Pinpoint the cell where the given text exists, returning its [x, y] midpoint coordinate. 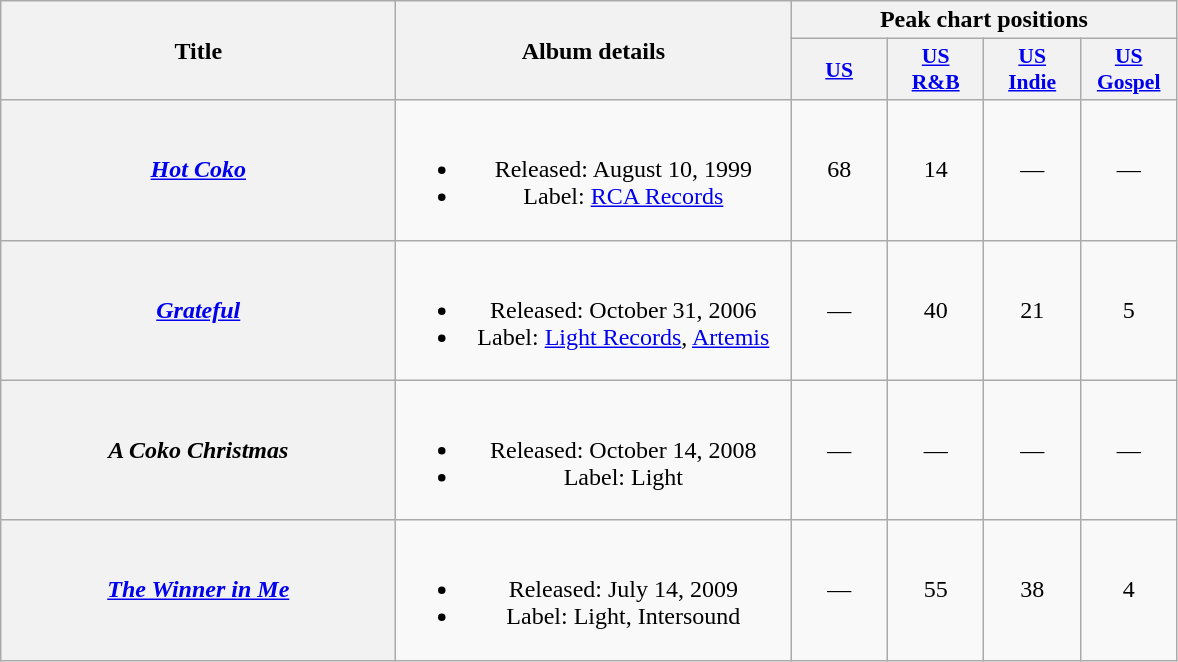
38 [1032, 590]
Released: October 14, 2008Label: Light [594, 450]
US [840, 70]
Hot Coko [198, 170]
USIndie [1032, 70]
55 [936, 590]
A Coko Christmas [198, 450]
Grateful [198, 310]
Released: October 31, 2006Label: Light Records, Artemis [594, 310]
68 [840, 170]
21 [1032, 310]
Released: July 14, 2009Label: Light, Intersound [594, 590]
The Winner in Me [198, 590]
14 [936, 170]
Released: August 10, 1999Label: RCA Records [594, 170]
USGospel [1128, 70]
Title [198, 50]
Peak chart positions [984, 20]
40 [936, 310]
5 [1128, 310]
4 [1128, 590]
Album details [594, 50]
USR&B [936, 70]
